Return the (X, Y) coordinate for the center point of the cell that contains the specified text.  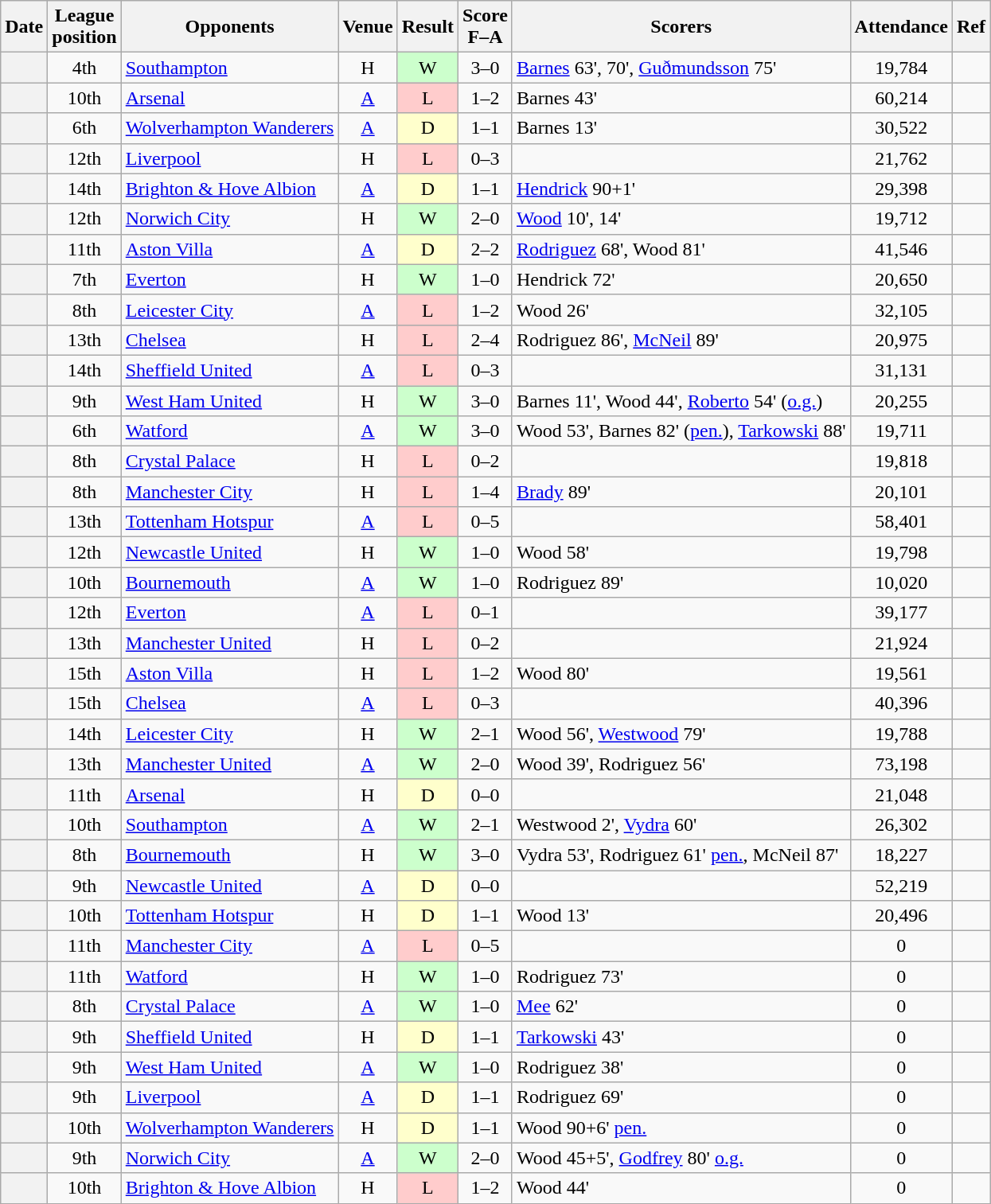
2–2 (486, 249)
Wood 13' (681, 916)
ScoreF–A (486, 27)
31,131 (901, 370)
19,784 (901, 68)
39,177 (901, 613)
Venue (368, 27)
Barnes 63', 70', Guðmundsson 75' (681, 68)
20,255 (901, 400)
Wood 80' (681, 673)
21,762 (901, 158)
20,650 (901, 279)
Opponents (229, 27)
18,227 (901, 855)
Westwood 2', Vydra 60' (681, 824)
21,048 (901, 794)
Barnes 11', Wood 44', Roberto 54' (o.g.) (681, 400)
Wood 10', 14' (681, 219)
58,401 (901, 522)
Hendrick 90+1' (681, 189)
Wood 90+6' pen. (681, 1128)
73,198 (901, 764)
52,219 (901, 886)
Wood 58' (681, 552)
19,711 (901, 431)
Result (427, 27)
60,214 (901, 98)
Scorers (681, 27)
Barnes 13' (681, 128)
Rodriguez 38' (681, 1067)
19,818 (901, 462)
19,798 (901, 552)
7th (84, 279)
30,522 (901, 128)
Rodriguez 86', McNeil 89' (681, 340)
29,398 (901, 189)
Wood 53', Barnes 82' (pen.), Tarkowski 88' (681, 431)
0–1 (486, 613)
Wood 39', Rodriguez 56' (681, 764)
20,975 (901, 340)
19,561 (901, 673)
Wood 44' (681, 1188)
20,496 (901, 916)
Barnes 43' (681, 98)
41,546 (901, 249)
10,020 (901, 583)
19,712 (901, 219)
Hendrick 72' (681, 279)
Rodriguez 89' (681, 583)
20,101 (901, 492)
Wood 56', Westwood 79' (681, 734)
Mee 62' (681, 1007)
Wood 45+5', Godfrey 80' o.g. (681, 1158)
32,105 (901, 310)
Rodriguez 68', Wood 81' (681, 249)
Date (24, 27)
Attendance (901, 27)
Tarkowski 43' (681, 1037)
4th (84, 68)
26,302 (901, 824)
Rodriguez 73' (681, 976)
1–4 (486, 492)
40,396 (901, 703)
Brady 89' (681, 492)
Rodriguez 69' (681, 1097)
Leagueposition (84, 27)
Vydra 53', Rodriguez 61' pen., McNeil 87' (681, 855)
21,924 (901, 643)
19,788 (901, 734)
Wood 26' (681, 310)
2–4 (486, 340)
Ref (971, 27)
